For the text-containing cell, return its midpoint in [x, y] coordinate format. 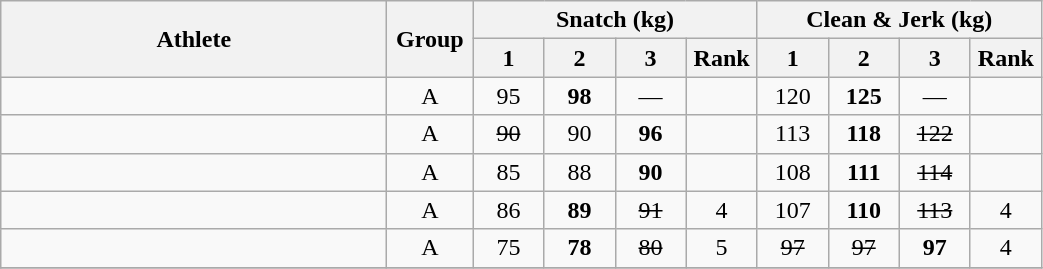
86 [508, 210]
118 [864, 134]
114 [934, 172]
Athlete [194, 39]
Group [430, 39]
Snatch (kg) [615, 20]
89 [580, 210]
75 [508, 248]
95 [508, 96]
5 [722, 248]
88 [580, 172]
110 [864, 210]
Clean & Jerk (kg) [899, 20]
80 [650, 248]
85 [508, 172]
111 [864, 172]
78 [580, 248]
120 [792, 96]
107 [792, 210]
125 [864, 96]
91 [650, 210]
108 [792, 172]
98 [580, 96]
122 [934, 134]
96 [650, 134]
